From the cell containing the given text, extract its center point as [X, Y] coordinate. 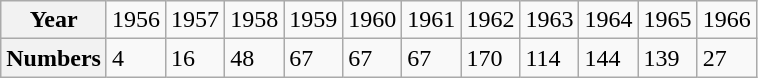
1965 [668, 20]
144 [608, 58]
16 [196, 58]
114 [550, 58]
Numbers [54, 58]
4 [136, 58]
48 [254, 58]
1958 [254, 20]
1966 [726, 20]
1956 [136, 20]
Year [54, 20]
1957 [196, 20]
1962 [490, 20]
1960 [372, 20]
1964 [608, 20]
170 [490, 58]
1961 [432, 20]
1959 [314, 20]
139 [668, 58]
27 [726, 58]
1963 [550, 20]
